Determine the (X, Y) coordinate at the center of the cell enclosing the given text.  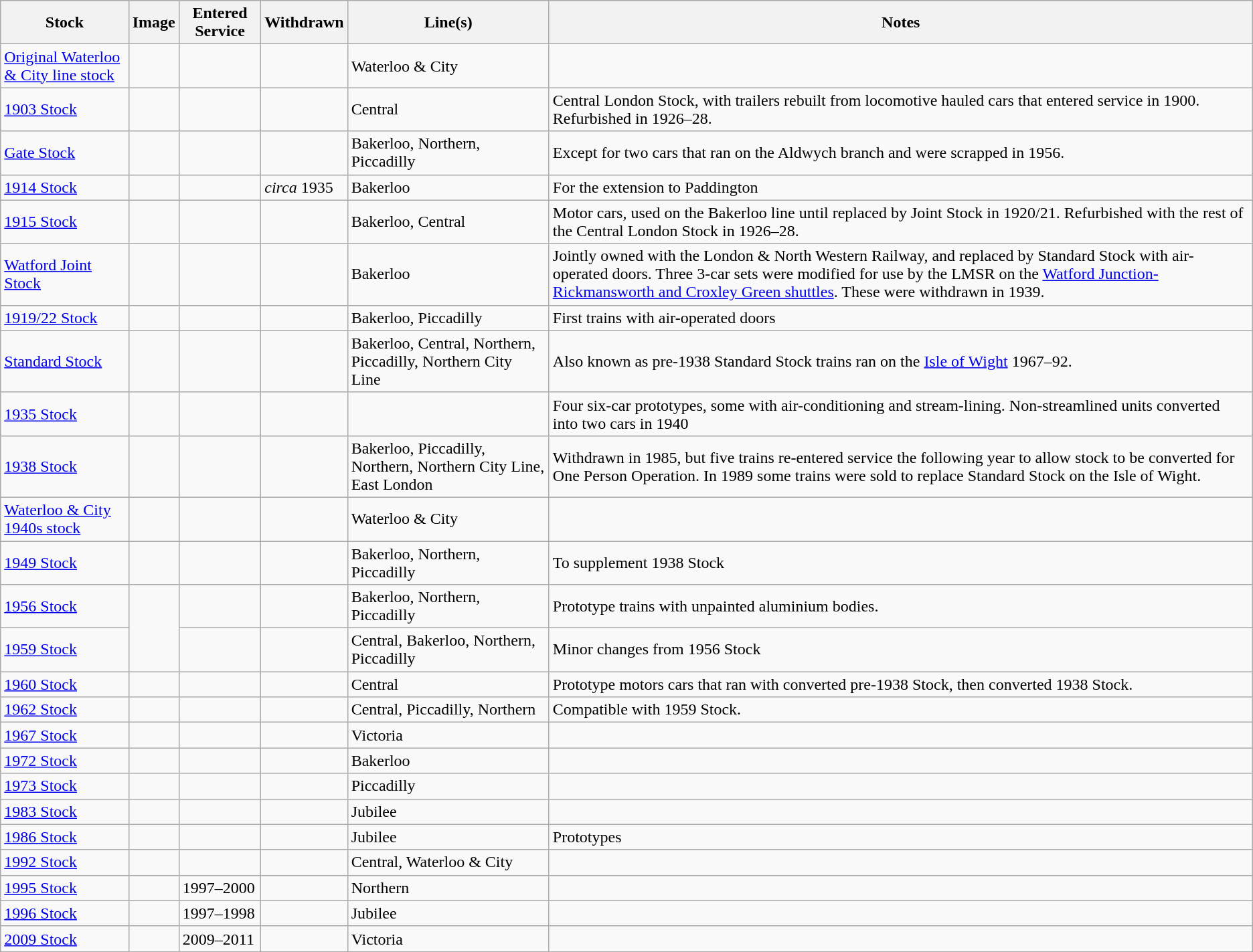
Stock (64, 23)
Line(s) (448, 23)
Except for two cars that ran on the Aldwych branch and were scrapped in 1956. (901, 153)
Bakerloo, Piccadilly, Northern, Northern City Line, East London (448, 466)
Prototypes (901, 837)
1992 Stock (64, 862)
First trains with air-operated doors (901, 318)
Watford Joint Stock (64, 274)
Minor changes from 1956 Stock (901, 650)
Image (154, 23)
Compatible with 1959 Stock. (901, 710)
1995 Stock (64, 888)
1960 Stock (64, 684)
2009 Stock (64, 939)
1915 Stock (64, 222)
2009–2011 (220, 939)
1938 Stock (64, 466)
1967 Stock (64, 735)
Bakerloo, Central (448, 222)
Standard Stock (64, 361)
Northern (448, 888)
1959 Stock (64, 650)
Original Waterloo & City line stock (64, 66)
Also known as pre-1938 Standard Stock trains ran on the Isle of Wight 1967–92. (901, 361)
Central London Stock, with trailers rebuilt from locomotive hauled cars that entered service in 1900. Refurbished in 1926–28. (901, 110)
Central, Bakerloo, Northern, Piccadilly (448, 650)
circa 1935 (304, 187)
Prototype trains with unpainted aluminium bodies. (901, 606)
Motor cars, used on the Bakerloo line until replaced by Joint Stock in 1920/21. Refurbished with the rest of the Central London Stock in 1926–28. (901, 222)
1972 Stock (64, 761)
1997–2000 (220, 888)
Entered Service (220, 23)
1949 Stock (64, 562)
1962 Stock (64, 710)
Notes (901, 23)
1914 Stock (64, 187)
Waterloo & City 1940s stock (64, 519)
1919/22 Stock (64, 318)
Withdrawn (304, 23)
Piccadilly (448, 786)
1997–1998 (220, 913)
Four six-car prototypes, some with air-conditioning and stream-lining. Non-streamlined units converted into two cars in 1940 (901, 413)
1973 Stock (64, 786)
To supplement 1938 Stock (901, 562)
Bakerloo, Piccadilly (448, 318)
Gate Stock (64, 153)
1956 Stock (64, 606)
Central, Waterloo & City (448, 862)
Prototype motors cars that ran with converted pre-1938 Stock, then converted 1938 Stock. (901, 684)
For the extension to Paddington (901, 187)
1983 Stock (64, 812)
1903 Stock (64, 110)
1996 Stock (64, 913)
1986 Stock (64, 837)
1935 Stock (64, 413)
Central, Piccadilly, Northern (448, 710)
Bakerloo, Central, Northern, Piccadilly, Northern City Line (448, 361)
